Determine the (X, Y) coordinate at the center of the cell enclosing the given text.  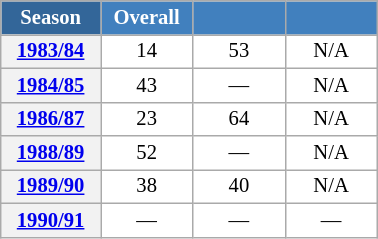
Overall (146, 17)
40 (239, 186)
1988/89 (51, 153)
38 (146, 186)
1990/91 (51, 220)
23 (146, 119)
14 (146, 51)
53 (239, 51)
1986/87 (51, 119)
64 (239, 119)
52 (146, 153)
1989/90 (51, 186)
1984/85 (51, 85)
Season (51, 17)
43 (146, 85)
1983/84 (51, 51)
